Find where the given text appears and provide that cell's center as [x, y] coordinate. 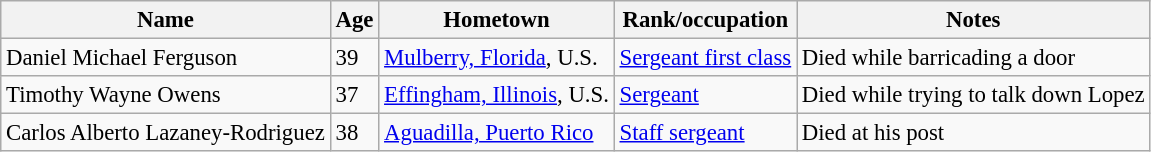
37 [354, 95]
Died at his post [973, 133]
Died while barricading a door [973, 58]
Hometown [496, 20]
Aguadilla, Puerto Rico [496, 133]
Carlos Alberto Lazaney-Rodriguez [166, 133]
Rank/occupation [705, 20]
Effingham, Illinois, U.S. [496, 95]
Daniel Michael Ferguson [166, 58]
Age [354, 20]
Died while trying to talk down Lopez [973, 95]
38 [354, 133]
Staff sergeant [705, 133]
Sergeant [705, 95]
Timothy Wayne Owens [166, 95]
Name [166, 20]
Notes [973, 20]
Mulberry, Florida, U.S. [496, 58]
Sergeant first class [705, 58]
39 [354, 58]
